Detect which cell encompasses the target text, then output its (X, Y) center coordinate. 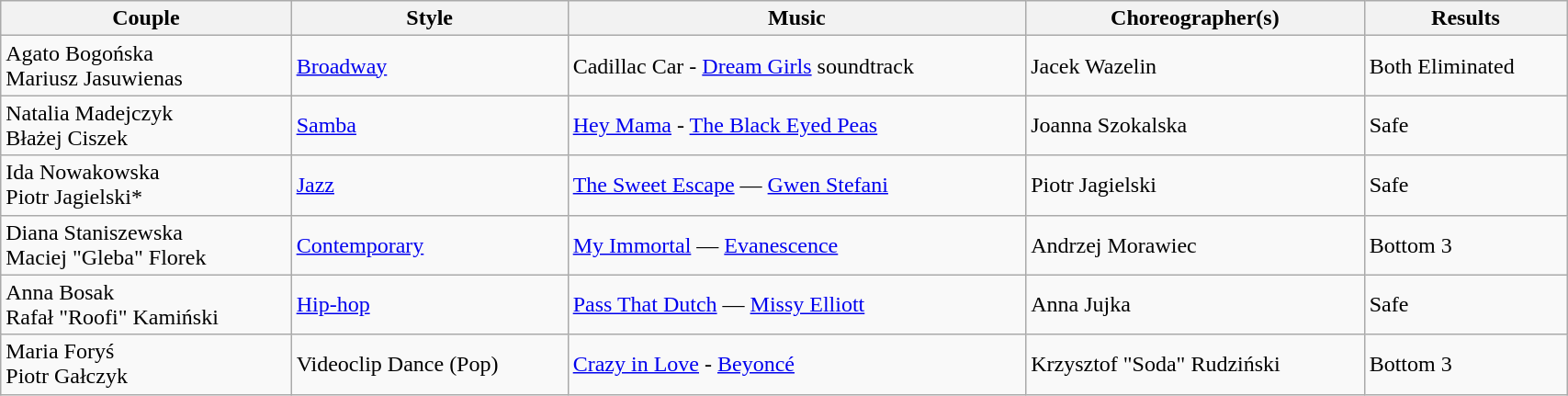
Natalia MadejczykBłażej Ciszek (146, 125)
Diana StaniszewskaMaciej "Gleba" Florek (146, 244)
Jazz (430, 186)
Krzysztof "Soda" Rudziński (1196, 364)
Andrzej Morawiec (1196, 244)
Hip-hop (430, 305)
Videoclip Dance (Pop) (430, 364)
Anna BosakRafał "Roofi" Kamiński (146, 305)
Crazy in Love - Beyoncé (796, 364)
Piotr Jagielski (1196, 186)
Samba (430, 125)
Contemporary (430, 244)
Agato BogońskaMariusz Jasuwienas (146, 66)
Maria ForyśPiotr Gałczyk (146, 364)
Cadillac Car - Dream Girls soundtrack (796, 66)
Choreographer(s) (1196, 18)
Results (1465, 18)
Music (796, 18)
Jacek Wazelin (1196, 66)
My Immortal — Evanescence (796, 244)
Couple (146, 18)
Both Eliminated (1465, 66)
Ida NowakowskaPiotr Jagielski* (146, 186)
Pass That Dutch — Missy Elliott (796, 305)
Hey Mama - The Black Eyed Peas (796, 125)
The Sweet Escape — Gwen Stefani (796, 186)
Joanna Szokalska (1196, 125)
Broadway (430, 66)
Style (430, 18)
Anna Jujka (1196, 305)
